From the cell containing the given text, extract its center point as (x, y) coordinate. 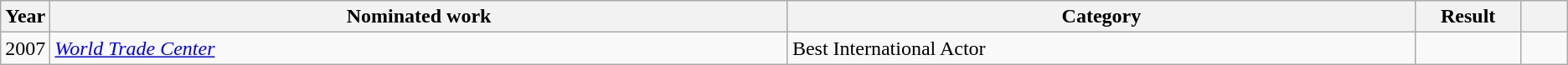
Result (1467, 17)
2007 (25, 48)
Best International Actor (1101, 48)
World Trade Center (419, 48)
Nominated work (419, 17)
Category (1101, 17)
Year (25, 17)
